Extract the [x, y] coordinate from the center of the cell holding the provided text.  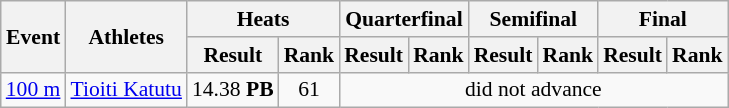
Athletes [126, 36]
61 [310, 90]
Event [34, 36]
100 m [34, 90]
Tioiti Katutu [126, 90]
Final [662, 19]
Semifinal [534, 19]
did not advance [533, 90]
Quarterfinal [404, 19]
14.38 PB [233, 90]
Heats [263, 19]
